Output the [x, y] coordinate of the center of the cell containing the given text.  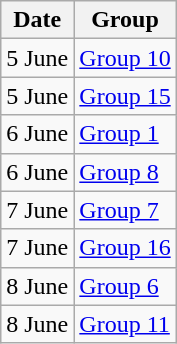
Date [38, 20]
Group 6 [125, 286]
Group 16 [125, 248]
Group [125, 20]
Group 15 [125, 96]
Group 1 [125, 134]
Group 10 [125, 58]
Group 11 [125, 324]
Group 7 [125, 210]
Group 8 [125, 172]
